From the cell containing the given text, extract its center point as (x, y) coordinate. 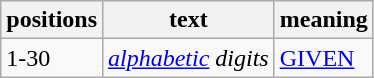
text (189, 20)
meaning (324, 20)
alphabetic digits (189, 58)
GIVEN (324, 58)
positions (52, 20)
1-30 (52, 58)
